Pinpoint the cell where the given text exists, returning its [X, Y] midpoint coordinate. 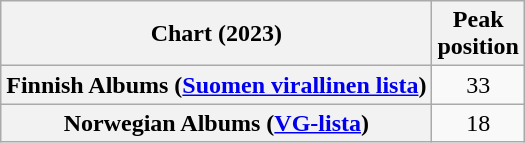
Finnish Albums (Suomen virallinen lista) [216, 85]
18 [478, 123]
33 [478, 85]
Chart (2023) [216, 34]
Peakposition [478, 34]
Norwegian Albums (VG-lista) [216, 123]
